Search for the cell housing the specified text and yield its [X, Y] center coordinate. 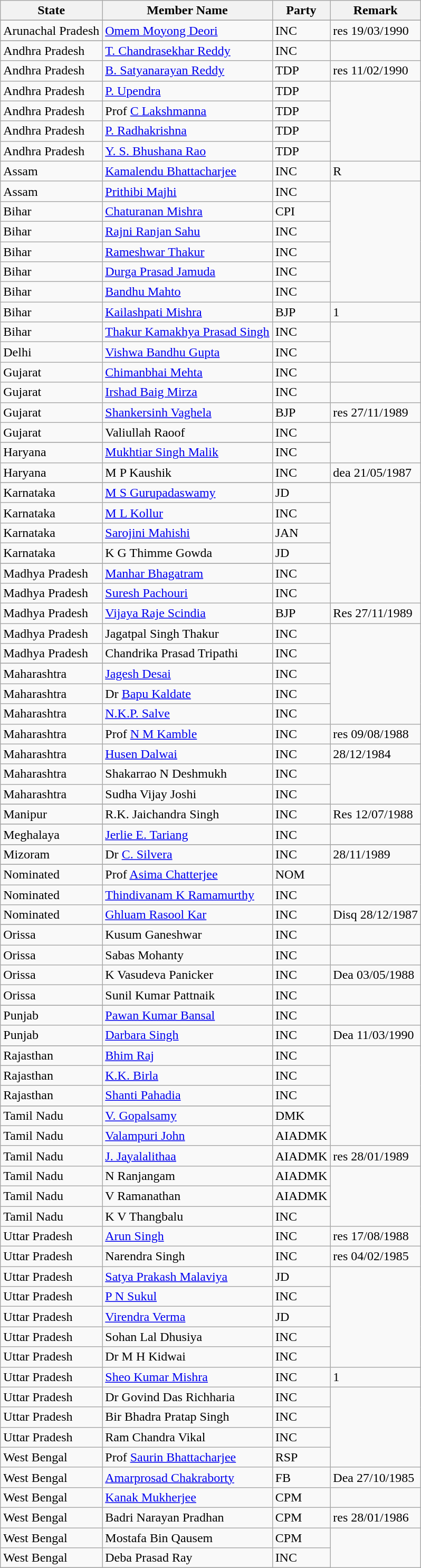
DMK [301, 1116]
Sheo Kumar Mishra [187, 1377]
K.K. Birla [187, 1075]
Chaturanan Mishra [187, 211]
Jagesh Desai [187, 674]
Dea 03/05/1988 [376, 975]
Party [301, 11]
Thindivanam K Ramamurthy [187, 895]
Delhi [52, 352]
Valampuri John [187, 1136]
Dr Govind Das Richharia [187, 1397]
28/12/1984 [376, 754]
Mizoram [52, 854]
Mukhtiar Singh Malik [187, 452]
Shakarrao N Deshmukh [187, 774]
Prof Saurin Bhattacharjee [187, 1457]
Kamalendu Bhattacharjee [187, 171]
Jagatpal Singh Thakur [187, 634]
res 28/01/1989 [376, 1156]
Rameshwar Thakur [187, 252]
res 11/02/1990 [376, 71]
Darbara Singh [187, 1035]
N.K.P. Salve [187, 714]
Res 12/07/1988 [376, 814]
Durga Prasad Jamuda [187, 272]
Kailashpati Mishra [187, 312]
CPI [301, 211]
V. Gopalsamy [187, 1116]
Bir Bhadra Pratap Singh [187, 1417]
Prof Asima Chatterjee [187, 874]
Satya Prakash Malaviya [187, 1277]
Bandhu Mahto [187, 292]
Omem Moyong Deori [187, 31]
Prof C Lakshmanna [187, 111]
Kanak Mukherjee [187, 1497]
Manhar Bhagatram [187, 573]
Narendra Singh [187, 1257]
Jerlie E. Tariang [187, 834]
V Ramanathan [187, 1196]
Shanti Pahadia [187, 1095]
Dr M H Kidwai [187, 1357]
Prof N M Kamble [187, 734]
Member Name [187, 11]
Ram Chandra Vikal [187, 1437]
J. Jayalalithaa [187, 1156]
Prithibi Majhi [187, 191]
Bhim Raj [187, 1055]
res 19/03/1990 [376, 31]
Valiullah Raoof [187, 432]
NOM [301, 874]
B. Satyanarayan Reddy [187, 71]
JAN [301, 533]
28/11/1989 [376, 854]
Dr Bapu Kaldate [187, 694]
res 27/11/1989 [376, 412]
FB [301, 1477]
Dea 11/03/1990 [376, 1035]
dea 21/05/1987 [376, 473]
Amarprosad Chakraborty [187, 1477]
R [376, 171]
res 17/08/1988 [376, 1236]
Sunil Kumar Pattnaik [187, 995]
Mostafa Bin Qausem [187, 1538]
Kusum Ganeshwar [187, 935]
T. Chandrasekhar Reddy [187, 51]
Arunachal Pradesh [52, 31]
K V Thangbalu [187, 1216]
P. Radhakrishna [187, 131]
N Ranjangam [187, 1176]
Suresh Pachouri [187, 593]
Shankersinh Vaghela [187, 412]
Virendra Verma [187, 1317]
Sohan Lal Dhusiya [187, 1337]
Vishwa Bandhu Gupta [187, 352]
M S Gurupadaswamy [187, 493]
Chandrika Prasad Tripathi [187, 654]
Meghalaya [52, 834]
State [52, 11]
Rajni Ranjan Sahu [187, 231]
Dr C. Silvera [187, 854]
res 09/08/1988 [376, 734]
Vijaya Raje Scindia [187, 613]
Manipur [52, 814]
Y. S. Bhushana Rao [187, 151]
Disq 28/12/1987 [376, 915]
Sudha Vijay Joshi [187, 794]
Remark [376, 11]
M P Kaushik [187, 473]
P. Upendra [187, 91]
Dea 27/10/1985 [376, 1477]
Pawan Kumar Bansal [187, 1015]
Irshad Baig Mirza [187, 392]
RSP [301, 1457]
Sabas Mohanty [187, 955]
res 04/02/1985 [376, 1257]
Deba Prasad Ray [187, 1558]
Ghluam Rasool Kar [187, 915]
Res 27/11/1989 [376, 613]
Chimanbhai Mehta [187, 372]
Sarojini Mahishi [187, 533]
K G Thimme Gowda [187, 553]
Arun Singh [187, 1236]
Badri Narayan Pradhan [187, 1517]
K Vasudeva Panicker [187, 975]
Husen Dalwai [187, 754]
res 28/01/1986 [376, 1517]
P N Sukul [187, 1297]
M L Kollur [187, 513]
R.K. Jaichandra Singh [187, 814]
Thakur Kamakhya Prasad Singh [187, 332]
